Detect which cell encompasses the target text, then output its (x, y) center coordinate. 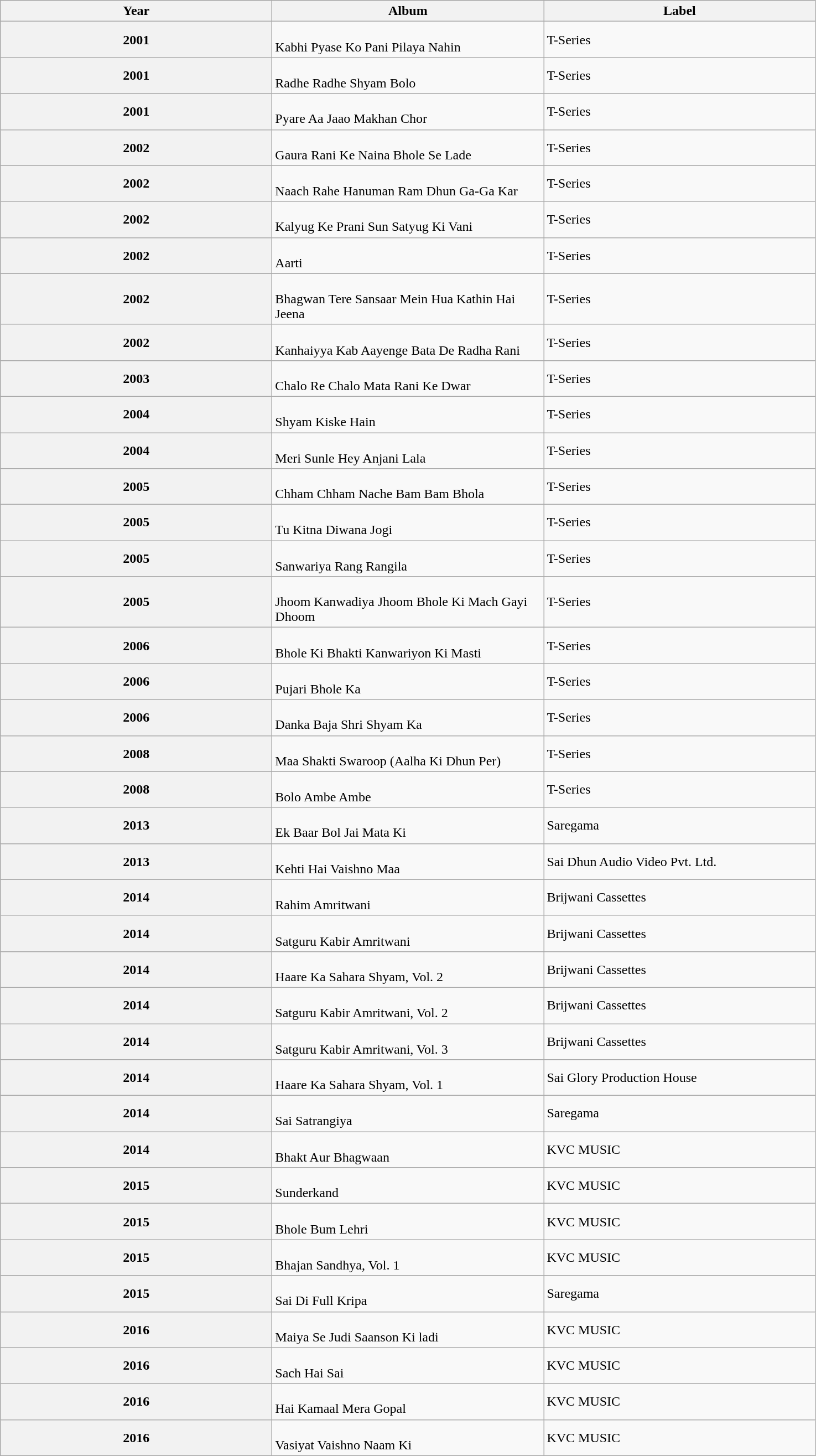
Satguru Kabir Amritwani, Vol. 2 (408, 1005)
Pyare Aa Jaao Makhan Chor (408, 112)
Sach Hai Sai (408, 1366)
Tu Kitna Diwana Jogi (408, 522)
Sunderkand (408, 1185)
Kanhaiyya Kab Aayenge Bata De Radha Rani (408, 342)
Sai Satrangiya (408, 1113)
Album (408, 11)
Radhe Radhe Shyam Bolo (408, 75)
Aarti (408, 256)
Bolo Ambe Ambe (408, 789)
Year (136, 11)
Kalyug Ke Prani Sun Satyug Ki Vani (408, 219)
Kabhi Pyase Ko Pani Pilaya Nahin (408, 40)
Bhakt Aur Bhagwaan (408, 1150)
Bhagwan Tere Sansaar Mein Hua Kathin Hai Jeena (408, 299)
Chham Chham Nache Bam Bam Bhola (408, 487)
Chalo Re Chalo Mata Rani Ke Dwar (408, 379)
Kehti Hai Vaishno Maa (408, 861)
Haare Ka Sahara Shyam, Vol. 1 (408, 1078)
Jhoom Kanwadiya Jhoom Bhole Ki Mach Gayi Dhoom (408, 602)
Satguru Kabir Amritwani (408, 933)
Sanwariya Rang Rangila (408, 559)
Haare Ka Sahara Shyam, Vol. 2 (408, 970)
Hai Kamaal Mera Gopal (408, 1401)
Vasiyat Vaishno Naam Ki (408, 1438)
Bhole Bum Lehri (408, 1222)
2003 (136, 379)
Ek Baar Bol Jai Mata Ki (408, 826)
Gaura Rani Ke Naina Bhole Se Lade (408, 147)
Bhajan Sandhya, Vol. 1 (408, 1257)
Maiya Se Judi Saanson Ki ladi (408, 1329)
Label (679, 11)
Rahim Amritwani (408, 898)
Pujari Bhole Ka (408, 682)
Bhole Ki Bhakti Kanwariyon Ki Masti (408, 645)
Maa Shakti Swaroop (Aalha Ki Dhun Per) (408, 754)
Sai Glory Production House (679, 1078)
Sai Dhun Audio Video Pvt. Ltd. (679, 861)
Danka Baja Shri Shyam Ka (408, 717)
Satguru Kabir Amritwani, Vol. 3 (408, 1042)
Meri Sunle Hey Anjani Lala (408, 450)
Shyam Kiske Hain (408, 414)
Naach Rahe Hanuman Ram Dhun Ga-Ga Kar (408, 184)
Sai Di Full Kripa (408, 1294)
